Pinpoint the cell where the given text exists, returning its (X, Y) midpoint coordinate. 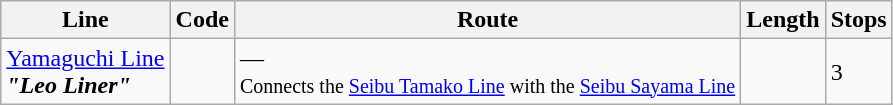
Route (487, 20)
Length (783, 20)
Code (202, 20)
Line (86, 20)
— Connects the Seibu Tamako Line with the Seibu Sayama Line (487, 72)
Yamaguchi Line"Leo Liner" (86, 72)
3 (858, 72)
Stops (858, 20)
